Locate the cell with the specified text and output its (X, Y) center coordinate. 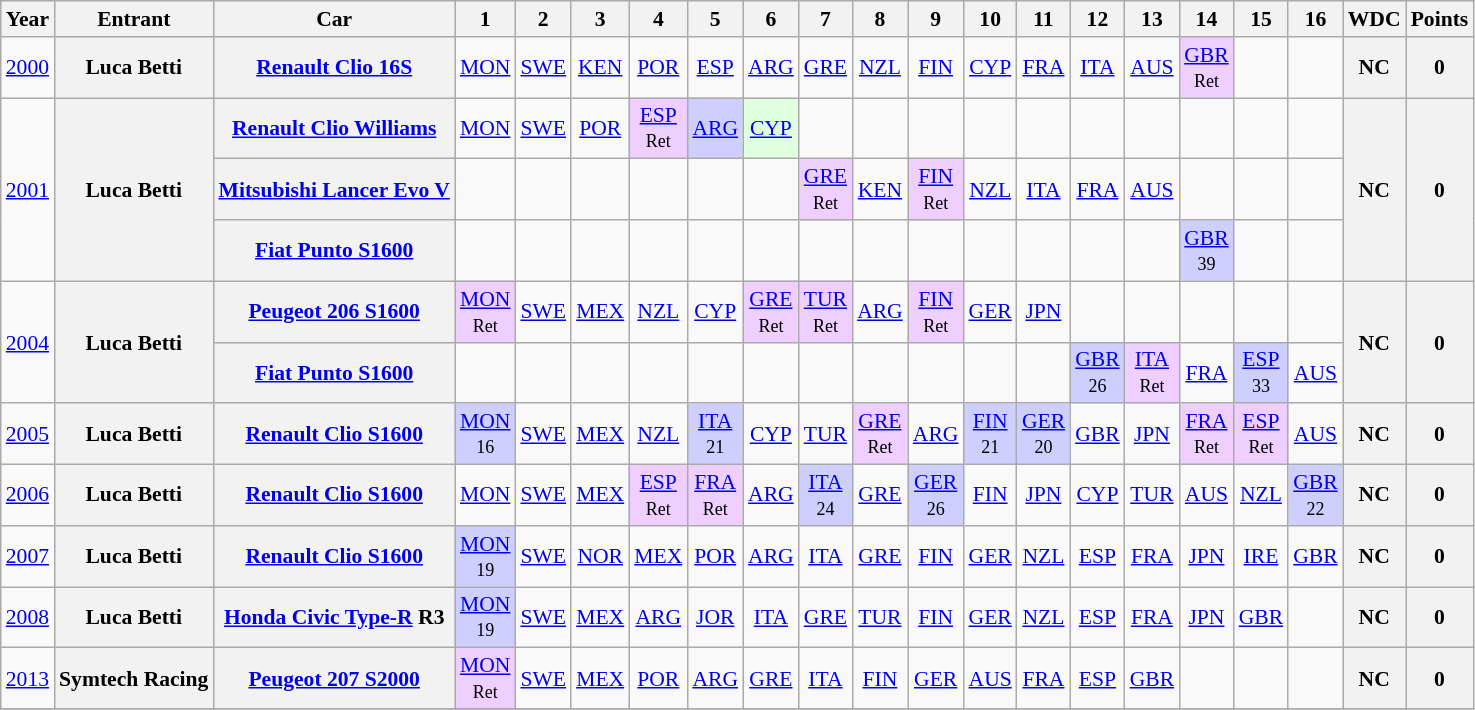
GBR39 (1206, 250)
2004 (28, 342)
Points (1440, 19)
Peugeot 207 S2000 (334, 678)
ITA24 (826, 496)
2001 (28, 190)
GBR22 (1316, 496)
IRE (1262, 556)
2008 (28, 618)
2006 (28, 496)
16 (1316, 19)
2005 (28, 434)
8 (880, 19)
MON16 (486, 434)
7 (826, 19)
10 (990, 19)
11 (1044, 19)
Mitsubishi Lancer Evo V (334, 190)
15 (1262, 19)
14 (1206, 19)
ITA21 (715, 434)
GBR26 (1098, 372)
Entrant (134, 19)
JOR (715, 618)
Peugeot 206 S1600 (334, 312)
Symtech Racing (134, 678)
13 (1152, 19)
Renault Clio Williams (334, 128)
5 (715, 19)
FIN21 (990, 434)
Renault Clio 16S (334, 68)
1 (486, 19)
Car (334, 19)
Honda Civic Type-R R3 (334, 618)
2000 (28, 68)
4 (658, 19)
3 (600, 19)
Year (28, 19)
6 (771, 19)
12 (1098, 19)
GER26 (936, 496)
NOR (600, 556)
GER20 (1044, 434)
GBRRet (1206, 68)
ESP33 (1262, 372)
TURRet (826, 312)
ITARet (1152, 372)
9 (936, 19)
WDC (1374, 19)
2007 (28, 556)
2 (543, 19)
2013 (28, 678)
